Provide the [x, y] coordinate of the cell's center where the given text is located.  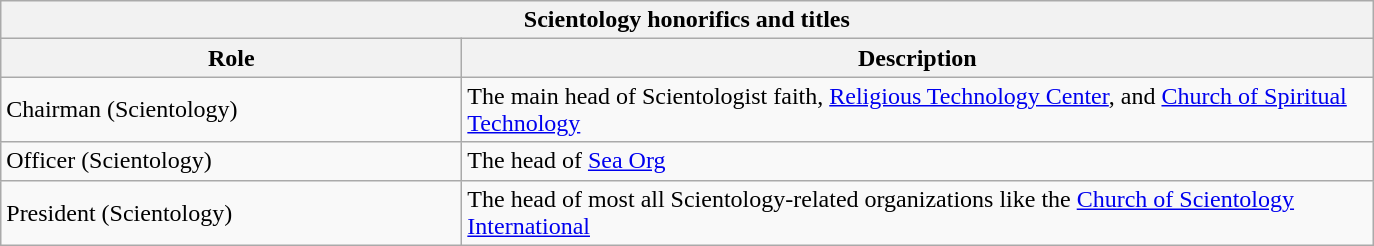
Role [232, 58]
The main head of Scientologist faith, Religious Technology Center, and Church of Spiritual Technology [918, 110]
Chairman (Scientology) [232, 110]
Scientology honorifics and titles [687, 20]
The head of Sea Org [918, 161]
The head of most all Scientology-related organizations like the Church of Scientology International [918, 212]
Description [918, 58]
Officer (Scientology) [232, 161]
President (Scientology) [232, 212]
